Search for the cell housing the specified text and yield its [X, Y] center coordinate. 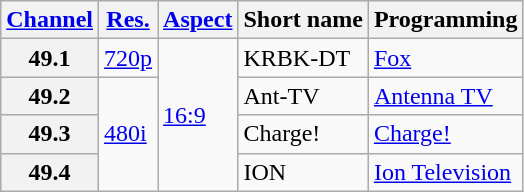
Res. [128, 20]
Ant-TV [303, 96]
49.2 [50, 96]
49.3 [50, 134]
16:9 [198, 115]
Short name [303, 20]
480i [128, 134]
49.4 [50, 172]
Fox [446, 58]
ION [303, 172]
KRBK-DT [303, 58]
Programming [446, 20]
49.1 [50, 58]
Ion Television [446, 172]
720p [128, 58]
Channel [50, 20]
Antenna TV [446, 96]
Aspect [198, 20]
